Locate the cell with the specified text and output its [X, Y] center coordinate. 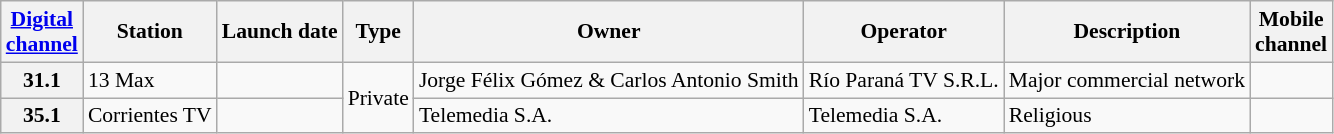
Private [378, 98]
Jorge Félix Gómez & Carlos Antonio Smith [609, 80]
Río Paraná TV S.R.L. [904, 80]
Mobilechannel [1291, 32]
Digitalchannel [42, 32]
Operator [904, 32]
Type [378, 32]
Station [150, 32]
Launch date [280, 32]
Corrientes TV [150, 116]
Major commercial network [1127, 80]
35.1 [42, 116]
Description [1127, 32]
31.1 [42, 80]
Religious [1127, 116]
Owner [609, 32]
13 Max [150, 80]
